Extract the [x, y] coordinate from the center of the cell holding the provided text.  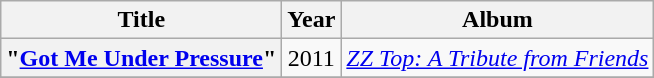
"Got Me Under Pressure" [142, 58]
2011 [312, 58]
ZZ Top: A Tribute from Friends [498, 58]
Year [312, 20]
Album [498, 20]
Title [142, 20]
